For the text-containing cell, return its midpoint in [x, y] coordinate format. 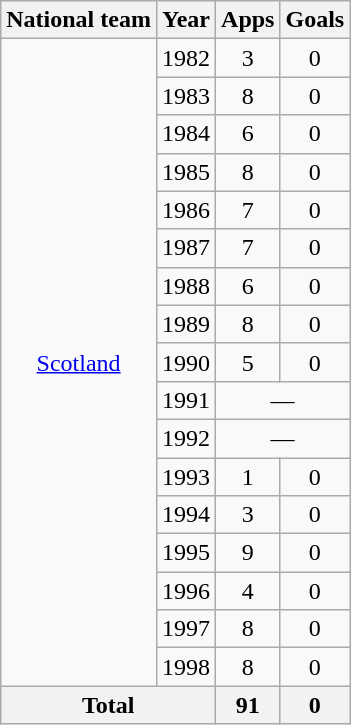
Year [186, 20]
1985 [186, 172]
4 [248, 591]
1987 [186, 248]
1998 [186, 667]
National team [79, 20]
1 [248, 477]
1990 [186, 362]
1982 [186, 58]
1993 [186, 477]
9 [248, 553]
1988 [186, 286]
1984 [186, 134]
1996 [186, 591]
1989 [186, 324]
1991 [186, 400]
Total [108, 705]
Goals [315, 20]
1992 [186, 438]
Apps [248, 20]
91 [248, 705]
1986 [186, 210]
1997 [186, 629]
5 [248, 362]
1983 [186, 96]
1995 [186, 553]
1994 [186, 515]
Scotland [79, 362]
